Search for the cell housing the specified text and yield its (X, Y) center coordinate. 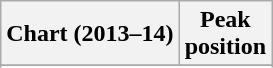
Chart (2013–14) (90, 34)
Peakposition (225, 34)
